Search for the cell housing the specified text and yield its [X, Y] center coordinate. 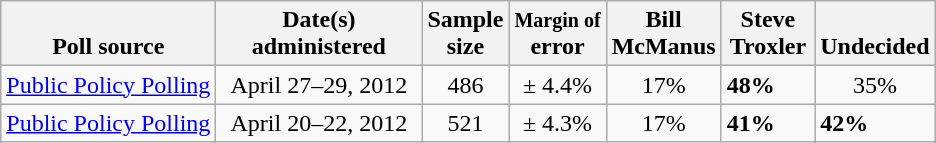
41% [768, 123]
Poll source [108, 34]
± 4.3% [558, 123]
Date(s)administered [319, 34]
± 4.4% [558, 85]
486 [466, 85]
521 [466, 123]
48% [768, 85]
Undecided [875, 34]
42% [875, 123]
April 27–29, 2012 [319, 85]
Samplesize [466, 34]
35% [875, 85]
Margin oferror [558, 34]
SteveTroxler [768, 34]
April 20–22, 2012 [319, 123]
BillMcManus [664, 34]
